Capture the cell that displays the provided text and extract its [x, y] central coordinate. 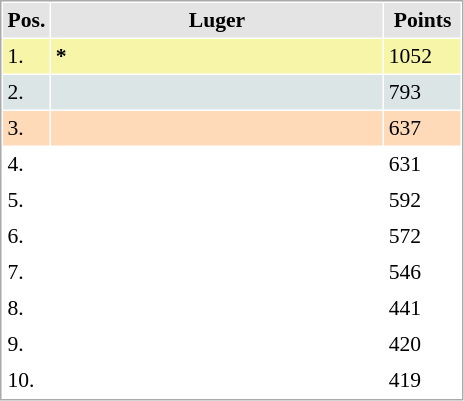
7. [26, 272]
9. [26, 344]
10. [26, 380]
420 [422, 344]
592 [422, 200]
5. [26, 200]
Points [422, 20]
441 [422, 308]
2. [26, 92]
631 [422, 164]
4. [26, 164]
Pos. [26, 20]
3. [26, 128]
1. [26, 56]
1052 [422, 56]
Luger [217, 20]
546 [422, 272]
6. [26, 236]
793 [422, 92]
572 [422, 236]
* [217, 56]
419 [422, 380]
8. [26, 308]
637 [422, 128]
